Pinpoint the cell where the given text exists, returning its [x, y] midpoint coordinate. 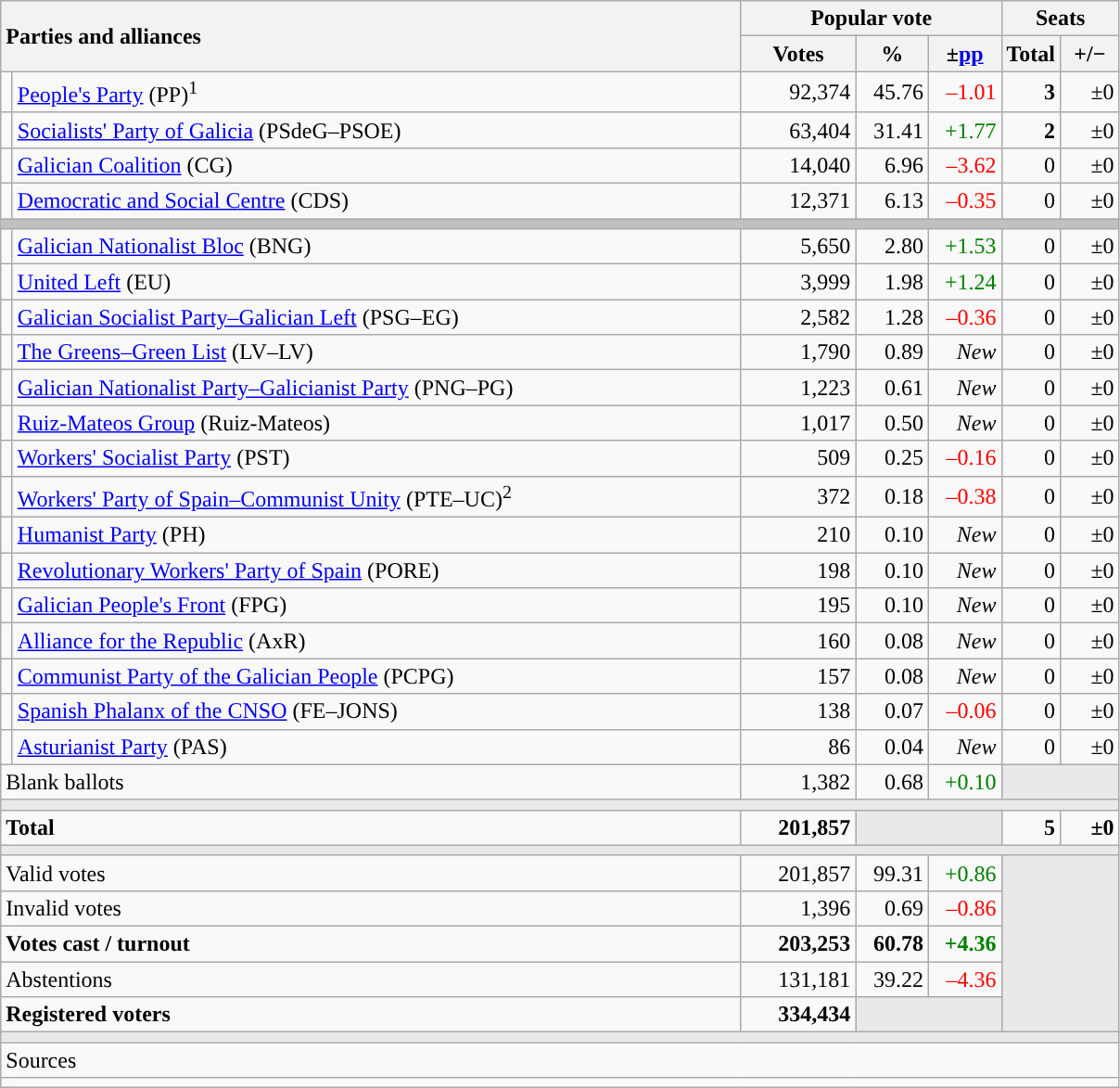
0.68 [892, 782]
Workers' Socialist Party (PST) [376, 458]
195 [798, 606]
14,040 [798, 165]
+0.10 [964, 782]
Galician Nationalist Bloc (BNG) [376, 247]
–0.36 [964, 317]
Democratic and Social Centre (CDS) [376, 201]
Socialists' Party of Galicia (PSdeG–PSOE) [376, 130]
92,374 [798, 93]
60.78 [892, 943]
39.22 [892, 979]
5 [1031, 827]
1,790 [798, 352]
+1.77 [964, 130]
Registered voters [371, 1015]
1,017 [798, 423]
Asturianist Party (PAS) [376, 747]
Sources [560, 1060]
1,223 [798, 388]
3 [1031, 93]
Votes cast / turnout [371, 943]
86 [798, 747]
0.69 [892, 908]
±pp [964, 54]
Communist Party of the Galician People (PCPG) [376, 676]
334,434 [798, 1015]
1,382 [798, 782]
Humanist Party (PH) [376, 535]
United Left (EU) [376, 282]
+0.86 [964, 873]
Invalid votes [371, 908]
198 [798, 570]
157 [798, 676]
Spanish Phalanx of the CNSO (FE–JONS) [376, 711]
People's Party (PP)1 [376, 93]
0.18 [892, 497]
0.50 [892, 423]
0.04 [892, 747]
45.76 [892, 93]
2,582 [798, 317]
210 [798, 535]
Alliance for the Republic (AxR) [376, 641]
+/− [1090, 54]
372 [798, 497]
Blank ballots [371, 782]
99.31 [892, 873]
0.07 [892, 711]
Workers' Party of Spain–Communist Unity (PTE–UC)2 [376, 497]
–0.86 [964, 908]
63,404 [798, 130]
–4.36 [964, 979]
Seats [1061, 19]
The Greens–Green List (LV–LV) [376, 352]
6.96 [892, 165]
Popular vote [872, 19]
Galician Nationalist Party–Galicianist Party (PNG–PG) [376, 388]
Abstentions [371, 979]
–3.62 [964, 165]
3,999 [798, 282]
–0.16 [964, 458]
2 [1031, 130]
Galician People's Front (FPG) [376, 606]
12,371 [798, 201]
Galician Coalition (CG) [376, 165]
Parties and alliances [371, 36]
+1.24 [964, 282]
% [892, 54]
0.61 [892, 388]
0.25 [892, 458]
–0.35 [964, 201]
2.80 [892, 247]
–0.06 [964, 711]
+4.36 [964, 943]
6.13 [892, 201]
–1.01 [964, 93]
160 [798, 641]
203,253 [798, 943]
–0.38 [964, 497]
5,650 [798, 247]
509 [798, 458]
138 [798, 711]
+1.53 [964, 247]
0.89 [892, 352]
131,181 [798, 979]
Votes [798, 54]
Valid votes [371, 873]
1,396 [798, 908]
Ruiz-Mateos Group (Ruiz-Mateos) [376, 423]
31.41 [892, 130]
Revolutionary Workers' Party of Spain (PORE) [376, 570]
1.98 [892, 282]
Galician Socialist Party–Galician Left (PSG–EG) [376, 317]
1.28 [892, 317]
